Return the [X, Y] coordinate for the center point of the cell that contains the specified text.  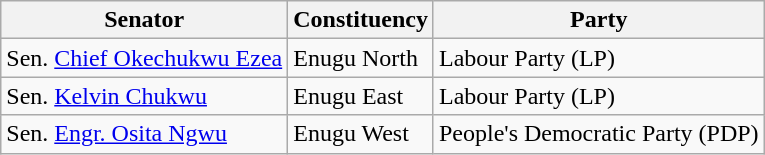
Senator [144, 20]
Enugu East [361, 96]
Enugu North [361, 58]
Sen. Chief Okechukwu Ezea [144, 58]
Party [598, 20]
Sen. Kelvin Chukwu [144, 96]
Sen. Engr. Osita Ngwu [144, 134]
People's Democratic Party (PDP) [598, 134]
Enugu West [361, 134]
Constituency [361, 20]
